Output the (X, Y) coordinate of the center of the cell containing the given text.  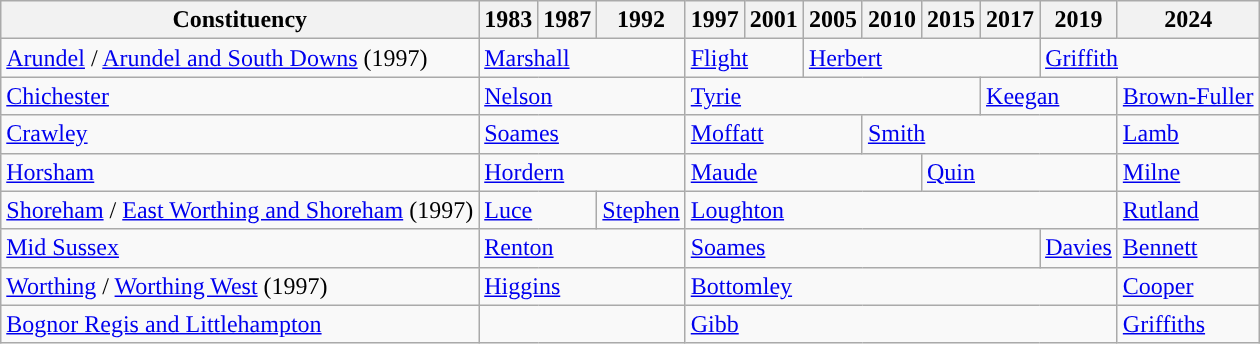
2024 (1188, 20)
Chichester (240, 96)
Cooper (1188, 286)
1983 (508, 20)
Shoreham / East Worthing and Shoreham (1997) (240, 210)
Keegan (1050, 96)
2017 (1010, 20)
Worthing / Worthing West (1997) (240, 286)
Griffith (1150, 58)
Nelson (582, 96)
Marshall (582, 58)
Brown-Fuller (1188, 96)
Bottomley (901, 286)
2019 (1079, 20)
Crawley (240, 134)
Bennett (1188, 248)
Quin (1019, 172)
Flight (744, 58)
Lamb (1188, 134)
2001 (774, 20)
Smith (990, 134)
Renton (582, 248)
Gibb (901, 324)
Griffiths (1188, 324)
2010 (892, 20)
Stephen (641, 210)
Constituency (240, 20)
Arundel / Arundel and South Downs (1997) (240, 58)
Davies (1079, 248)
Mid Sussex (240, 248)
Herbert (921, 58)
Loughton (901, 210)
2005 (832, 20)
Bognor Regis and Littlehampton (240, 324)
1992 (641, 20)
Luce (538, 210)
Higgins (582, 286)
1987 (568, 20)
Tyrie (832, 96)
Milne (1188, 172)
Rutland (1188, 210)
Horsham (240, 172)
Moffatt (774, 134)
Maude (803, 172)
1997 (714, 20)
2015 (950, 20)
Hordern (582, 172)
